Detect which cell encompasses the target text, then output its [x, y] center coordinate. 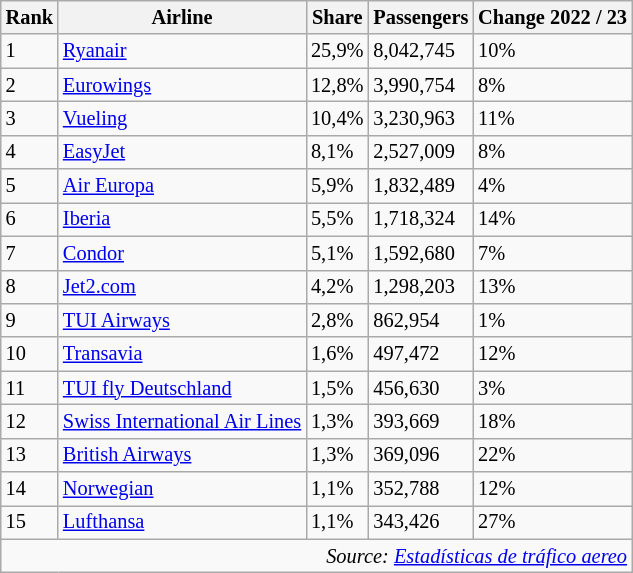
Vueling [182, 118]
10 [30, 354]
14 [30, 489]
1,298,203 [420, 287]
British Airways [182, 455]
27% [552, 522]
8,1% [337, 152]
Air Europa [182, 186]
Norwegian [182, 489]
9 [30, 320]
10,4% [337, 118]
Ryanair [182, 51]
12 [30, 421]
Jet2.com [182, 287]
11 [30, 388]
1 [30, 51]
5 [30, 186]
TUI Airways [182, 320]
1,832,489 [420, 186]
497,472 [420, 354]
343,426 [420, 522]
3,230,963 [420, 118]
11% [552, 118]
18% [552, 421]
Passengers [420, 17]
5,1% [337, 253]
2,8% [337, 320]
8,042,745 [420, 51]
4% [552, 186]
Lufthansa [182, 522]
7 [30, 253]
14% [552, 219]
4 [30, 152]
Transavia [182, 354]
393,669 [420, 421]
4,2% [337, 287]
22% [552, 455]
10% [552, 51]
352,788 [420, 489]
5,9% [337, 186]
Source: Estadísticas de tráfico aereo [316, 556]
862,954 [420, 320]
1% [552, 320]
1,718,324 [420, 219]
13 [30, 455]
Eurowings [182, 85]
3 [30, 118]
TUI fly Deutschland [182, 388]
8 [30, 287]
1,5% [337, 388]
3% [552, 388]
5,5% [337, 219]
Iberia [182, 219]
15 [30, 522]
1,592,680 [420, 253]
369,096 [420, 455]
Change 2022 / 23 [552, 17]
12,8% [337, 85]
2 [30, 85]
Share [337, 17]
25,9% [337, 51]
1,6% [337, 354]
456,630 [420, 388]
EasyJet [182, 152]
2,527,009 [420, 152]
7% [552, 253]
Airline [182, 17]
3,990,754 [420, 85]
13% [552, 287]
Swiss International Air Lines [182, 421]
Rank [30, 17]
6 [30, 219]
Condor [182, 253]
